Search for the cell housing the specified text and yield its (X, Y) center coordinate. 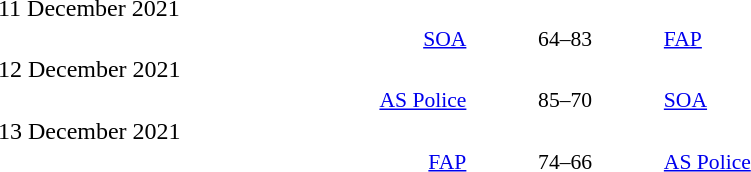
85–70 (566, 100)
64–83 (566, 38)
